Locate the cell with the specified text and output its (X, Y) center coordinate. 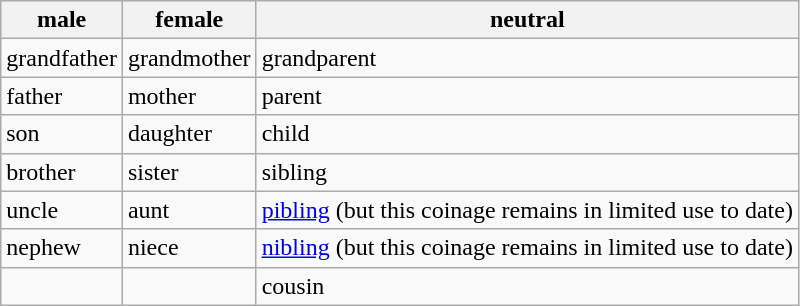
grandfather (62, 58)
uncle (62, 210)
niece (189, 248)
pibling (but this coinage remains in limited use to date) (527, 210)
sister (189, 172)
sibling (527, 172)
aunt (189, 210)
neutral (527, 20)
son (62, 134)
mother (189, 96)
parent (527, 96)
nephew (62, 248)
father (62, 96)
male (62, 20)
nibling (but this coinage remains in limited use to date) (527, 248)
child (527, 134)
daughter (189, 134)
cousin (527, 286)
female (189, 20)
grandmother (189, 58)
grandparent (527, 58)
brother (62, 172)
